Pinpoint the cell where the given text exists, returning its (x, y) midpoint coordinate. 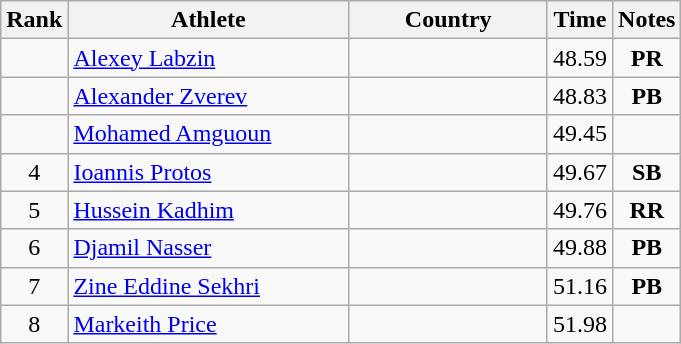
Athlete (208, 20)
Time (580, 20)
49.88 (580, 248)
Zine Eddine Sekhri (208, 286)
Mohamed Amguoun (208, 134)
Country (448, 20)
48.59 (580, 58)
Djamil Nasser (208, 248)
5 (34, 210)
51.16 (580, 286)
Markeith Price (208, 324)
49.45 (580, 134)
4 (34, 172)
8 (34, 324)
7 (34, 286)
SB (647, 172)
48.83 (580, 96)
Alexey Labzin (208, 58)
RR (647, 210)
Rank (34, 20)
PR (647, 58)
Ioannis Protos (208, 172)
Notes (647, 20)
Alexander Zverev (208, 96)
49.76 (580, 210)
Hussein Kadhim (208, 210)
49.67 (580, 172)
51.98 (580, 324)
6 (34, 248)
